Extract the [X, Y] coordinate from the center of the cell holding the provided text.  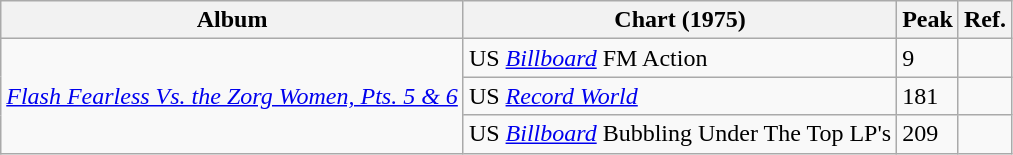
209 [928, 134]
Flash Fearless Vs. the Zorg Women, Pts. 5 & 6 [232, 96]
181 [928, 96]
Ref. [984, 20]
US Billboard FM Action [680, 58]
9 [928, 58]
Peak [928, 20]
US Record World [680, 96]
Chart (1975) [680, 20]
US Billboard Bubbling Under The Top LP's [680, 134]
Album [232, 20]
